Capture the cell that displays the provided text and extract its (x, y) central coordinate. 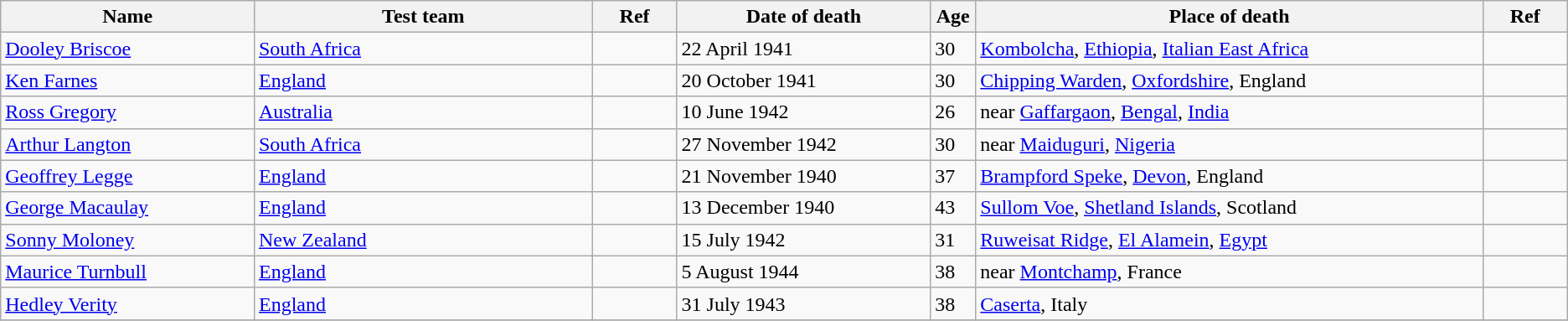
20 October 1941 (804, 80)
near Maiduguri, Nigeria (1230, 144)
Maurice Turnbull (127, 272)
13 December 1940 (804, 208)
Date of death (804, 17)
43 (953, 208)
near Montchamp, France (1230, 272)
31 (953, 240)
Ruweisat Ridge, El Alamein, Egypt (1230, 240)
Dooley Briscoe (127, 49)
Sonny Moloney (127, 240)
Australia (423, 112)
near Gaffargaon, Bengal, India (1230, 112)
5 August 1944 (804, 272)
Place of death (1230, 17)
Sullom Voe, Shetland Islands, Scotland (1230, 208)
New Zealand (423, 240)
Ken Farnes (127, 80)
George Macaulay (127, 208)
Kombolcha, Ethiopia, Italian East Africa (1230, 49)
Brampford Speke, Devon, England (1230, 176)
10 June 1942 (804, 112)
21 November 1940 (804, 176)
Ross Gregory (127, 112)
Age (953, 17)
Hedley Verity (127, 303)
Name (127, 17)
22 April 1941 (804, 49)
37 (953, 176)
15 July 1942 (804, 240)
Arthur Langton (127, 144)
31 July 1943 (804, 303)
Test team (423, 17)
27 November 1942 (804, 144)
Caserta, Italy (1230, 303)
Geoffrey Legge (127, 176)
26 (953, 112)
Chipping Warden, Oxfordshire, England (1230, 80)
